Locate the cell with the specified text and output its (x, y) center coordinate. 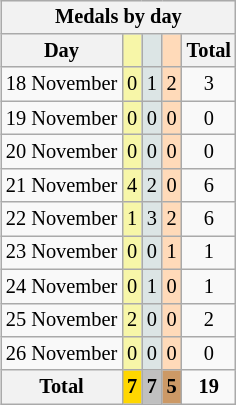
5 (172, 387)
Day (62, 51)
Medals by day (118, 17)
18 November (62, 84)
21 November (62, 185)
26 November (62, 354)
24 November (62, 286)
4 (132, 185)
19 (209, 387)
19 November (62, 118)
23 November (62, 253)
20 November (62, 152)
22 November (62, 219)
25 November (62, 320)
